For the text-containing cell, return its midpoint in [x, y] coordinate format. 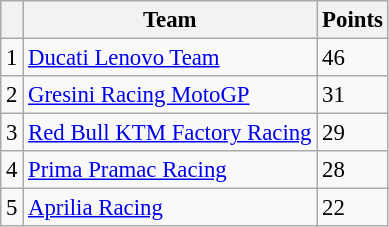
4 [12, 170]
29 [352, 133]
Red Bull KTM Factory Racing [170, 133]
1 [12, 58]
2 [12, 95]
Gresini Racing MotoGP [170, 95]
31 [352, 95]
Prima Pramac Racing [170, 170]
Ducati Lenovo Team [170, 58]
3 [12, 133]
46 [352, 58]
28 [352, 170]
5 [12, 208]
22 [352, 208]
Team [170, 20]
Aprilia Racing [170, 208]
Points [352, 20]
